Scan for the cell matching the given text and deliver its [X, Y] coordinate at center. 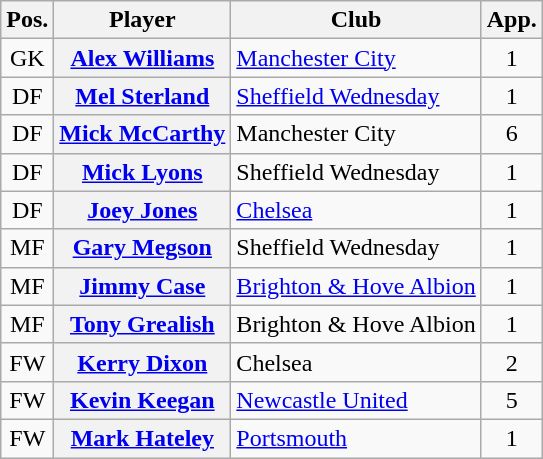
Mick McCarthy [142, 134]
6 [512, 134]
GK [28, 58]
Alex Williams [142, 58]
App. [512, 20]
Tony Grealish [142, 324]
Pos. [28, 20]
Mel Sterland [142, 96]
Club [356, 20]
2 [512, 362]
Kevin Keegan [142, 400]
5 [512, 400]
Mark Hateley [142, 438]
Kerry Dixon [142, 362]
Joey Jones [142, 210]
Gary Megson [142, 248]
Mick Lyons [142, 172]
Newcastle United [356, 400]
Player [142, 20]
Portsmouth [356, 438]
Jimmy Case [142, 286]
